Extract the [x, y] coordinate from the center of the cell holding the provided text.  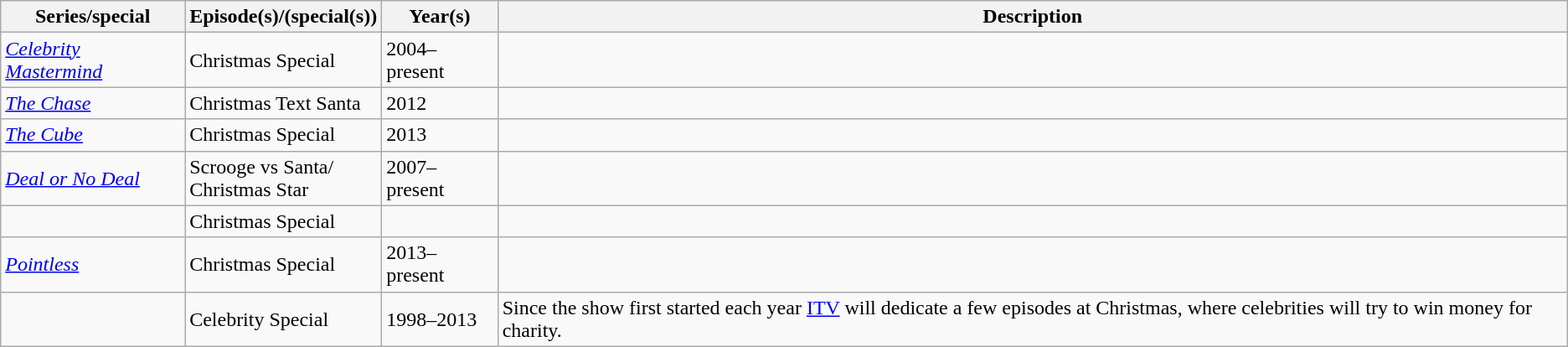
Celebrity Mastermind [93, 60]
Series/special [93, 17]
Description [1032, 17]
1998–2013 [440, 319]
2012 [440, 103]
The Chase [93, 103]
Pointless [93, 265]
2004–present [440, 60]
Since the show first started each year ITV will dedicate a few episodes at Christmas, where celebrities will try to win money for charity. [1032, 319]
Christmas Text Santa [283, 103]
The Cube [93, 135]
Year(s) [440, 17]
Celebrity Special [283, 319]
Episode(s)/(special(s)) [283, 17]
2013–present [440, 265]
Scrooge vs Santa/Christmas Star [283, 178]
2013 [440, 135]
Deal or No Deal [93, 178]
2007–present [440, 178]
